Detect which cell encompasses the target text, then output its (x, y) center coordinate. 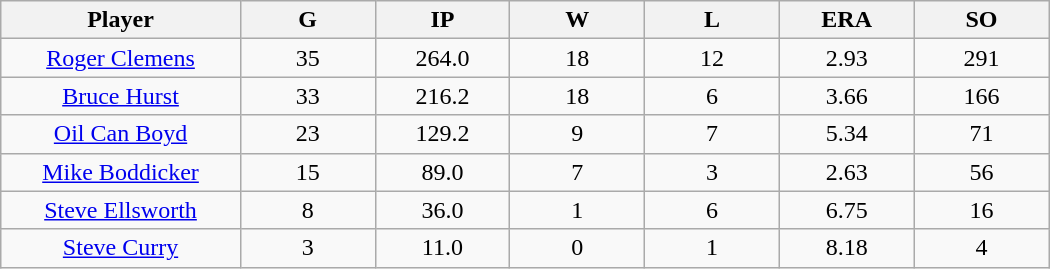
4 (982, 248)
Steve Curry (121, 248)
291 (982, 58)
SO (982, 20)
Player (121, 20)
Steve Ellsworth (121, 210)
71 (982, 134)
G (308, 20)
15 (308, 172)
L (712, 20)
Roger Clemens (121, 58)
12 (712, 58)
36.0 (442, 210)
Bruce Hurst (121, 96)
ERA (846, 20)
89.0 (442, 172)
264.0 (442, 58)
2.93 (846, 58)
3.66 (846, 96)
Mike Boddicker (121, 172)
16 (982, 210)
2.63 (846, 172)
11.0 (442, 248)
Oil Can Boyd (121, 134)
0 (578, 248)
W (578, 20)
35 (308, 58)
6.75 (846, 210)
IP (442, 20)
56 (982, 172)
9 (578, 134)
23 (308, 134)
8 (308, 210)
129.2 (442, 134)
33 (308, 96)
216.2 (442, 96)
8.18 (846, 248)
5.34 (846, 134)
166 (982, 96)
